Identify which cell holds the provided text, then report its (x, y) central coordinate. 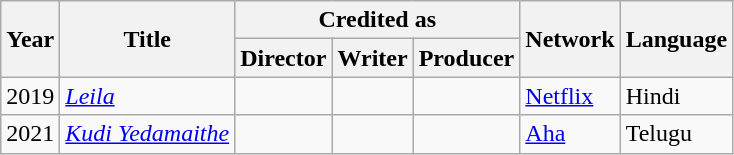
Title (148, 39)
Kudi Yedamaithe (148, 134)
Hindi (676, 96)
Language (676, 39)
Aha (570, 134)
Writer (372, 58)
Telugu (676, 134)
Producer (466, 58)
2019 (30, 96)
Credited as (378, 20)
Leila (148, 96)
2021 (30, 134)
Netflix (570, 96)
Director (284, 58)
Network (570, 39)
Year (30, 39)
